Return [X, Y] of the center of cell containing provided text 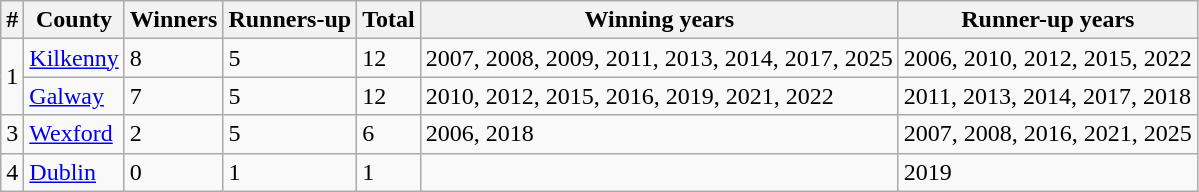
7 [174, 96]
Runners-up [290, 20]
2006, 2010, 2012, 2015, 2022 [1048, 58]
# [12, 20]
2007, 2008, 2009, 2011, 2013, 2014, 2017, 2025 [659, 58]
2011, 2013, 2014, 2017, 2018 [1048, 96]
6 [389, 134]
Wexford [74, 134]
Runner-up years [1048, 20]
2 [174, 134]
2010, 2012, 2015, 2016, 2019, 2021, 2022 [659, 96]
Total [389, 20]
8 [174, 58]
2019 [1048, 172]
3 [12, 134]
2007, 2008, 2016, 2021, 2025 [1048, 134]
County [74, 20]
0 [174, 172]
Winners [174, 20]
Winning years [659, 20]
Dublin [74, 172]
2006, 2018 [659, 134]
4 [12, 172]
Kilkenny [74, 58]
Galway [74, 96]
